Pinpoint the cell where the given text exists, returning its [X, Y] midpoint coordinate. 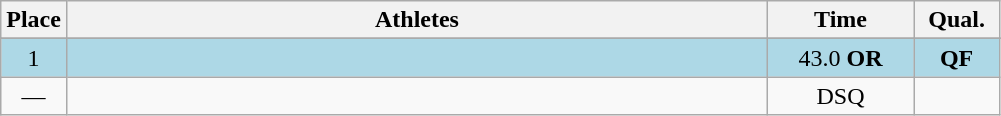
Athletes [416, 20]
QF [957, 58]
Place [34, 20]
43.0 OR [841, 58]
1 [34, 58]
DSQ [841, 96]
— [34, 96]
Time [841, 20]
Qual. [957, 20]
